Provide the (x, y) coordinate of the cell's center where the given text is located.  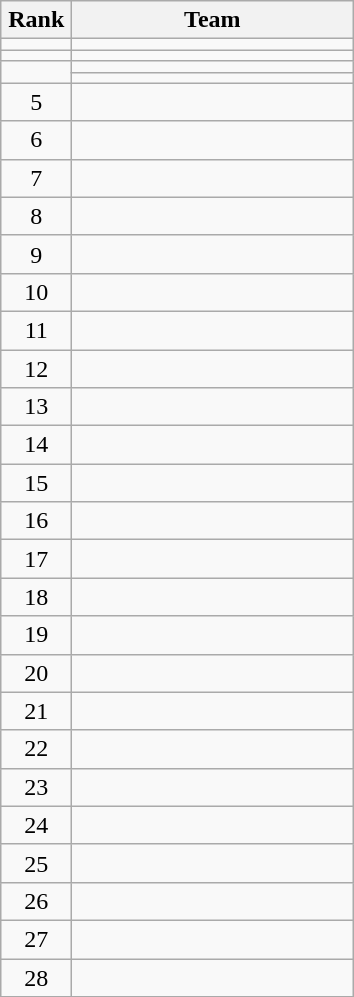
25 (36, 863)
6 (36, 140)
19 (36, 635)
18 (36, 597)
5 (36, 102)
14 (36, 445)
9 (36, 254)
11 (36, 330)
23 (36, 787)
20 (36, 673)
16 (36, 521)
24 (36, 825)
28 (36, 977)
15 (36, 483)
12 (36, 369)
22 (36, 749)
27 (36, 939)
13 (36, 407)
26 (36, 901)
21 (36, 711)
Rank (36, 20)
8 (36, 216)
10 (36, 292)
7 (36, 178)
17 (36, 559)
Team (212, 20)
